Extract the [x, y] coordinate from the center of the cell holding the provided text.  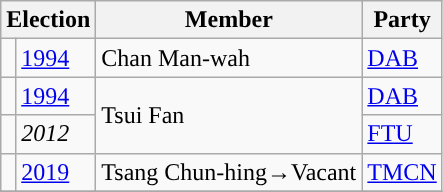
2012 [56, 134]
Member [229, 20]
TMCN [402, 172]
Party [402, 20]
FTU [402, 134]
Tsui Fan [229, 115]
2019 [56, 172]
Tsang Chun-hing→Vacant [229, 172]
Chan Man-wah [229, 58]
Election [48, 20]
